Return (x, y) of the center of cell containing provided text 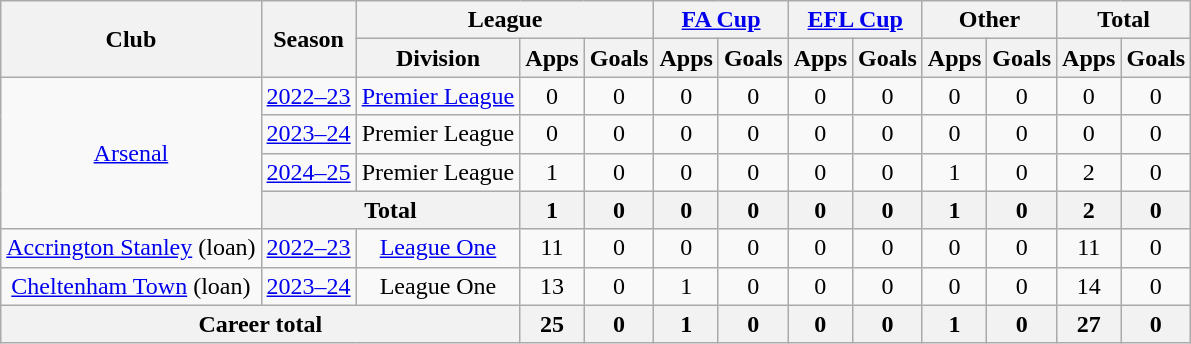
25 (552, 324)
Arsenal (131, 153)
27 (1089, 324)
Other (989, 20)
2024–25 (308, 172)
Club (131, 39)
EFL Cup (855, 20)
Division (438, 58)
13 (552, 286)
14 (1089, 286)
Cheltenham Town (loan) (131, 286)
League (505, 20)
Career total (260, 324)
Season (308, 39)
FA Cup (721, 20)
Accrington Stanley (loan) (131, 248)
